Find where the given text appears and provide that cell's center as [X, Y] coordinate. 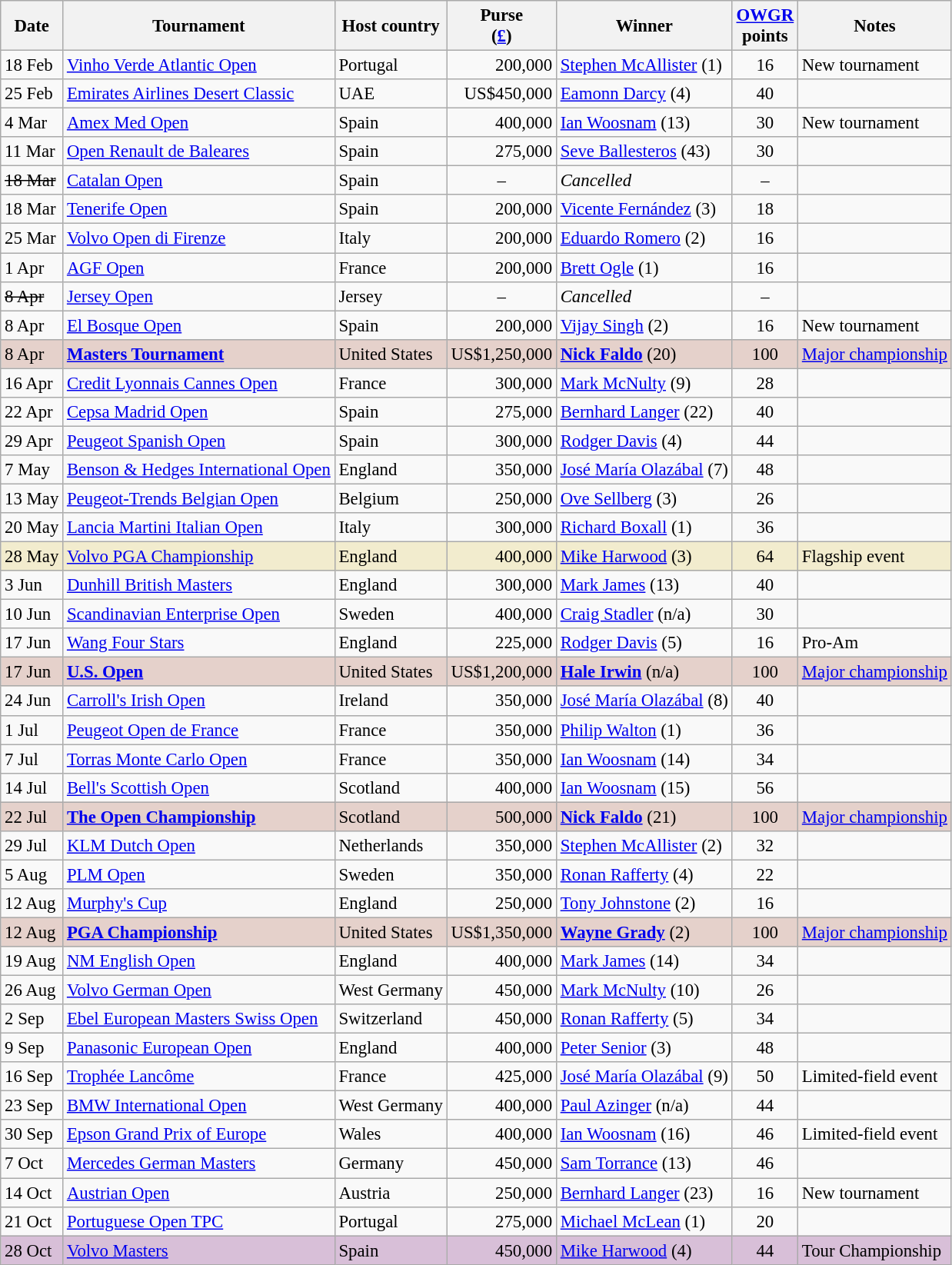
21 Oct [32, 1221]
29 Jul [32, 846]
U.S. Open [199, 672]
18 [764, 210]
28 Oct [32, 1250]
Ian Woosnam (15) [644, 787]
Philip Walton (1) [644, 730]
Rodger Davis (4) [644, 441]
Ireland [391, 701]
Bernhard Langer (22) [644, 412]
Volvo Masters [199, 1250]
Tenerife Open [199, 210]
Tony Johnstone (2) [644, 904]
Mark McNulty (9) [644, 383]
AGF Open [199, 268]
Epson Grand Prix of Europe [199, 1134]
Wayne Grady (2) [644, 932]
Dunhill British Masters [199, 585]
5 Aug [32, 874]
Stephen McAllister (2) [644, 846]
Austria [391, 1193]
18 Feb [32, 65]
Craig Stadler (n/a) [644, 614]
7 Jul [32, 759]
Michael McLean (1) [644, 1221]
Switzerland [391, 1019]
20 May [32, 528]
13 May [32, 498]
Pro-Am [875, 643]
Credit Lyonnais Cannes Open [199, 383]
9 Sep [32, 1048]
Paul Azinger (n/a) [644, 1106]
Mark McNulty (10) [644, 990]
Ove Sellberg (3) [644, 498]
PGA Championship [199, 932]
UAE [391, 94]
Panasonic European Open [199, 1048]
14 Jul [32, 787]
Nick Faldo (20) [644, 354]
Peter Senior (3) [644, 1048]
Jersey Open [199, 296]
Brett Ogle (1) [644, 268]
25 Feb [32, 94]
Tour Championship [875, 1250]
Ronan Rafferty (4) [644, 874]
Purse(£) [501, 26]
225,000 [501, 643]
Mercedes German Masters [199, 1163]
El Bosque Open [199, 325]
OWGRpoints [764, 26]
Trophée Lancôme [199, 1077]
Seve Ballesteros (43) [644, 151]
425,000 [501, 1077]
Austrian Open [199, 1193]
29 Apr [32, 441]
Ian Woosnam (16) [644, 1134]
Jersey [391, 296]
Ian Woosnam (14) [644, 759]
Ebel European Masters Swiss Open [199, 1019]
3 Jun [32, 585]
US$1,350,000 [501, 932]
Bernhard Langer (23) [644, 1193]
22 Jul [32, 817]
Emirates Airlines Desert Classic [199, 94]
19 Aug [32, 961]
Sam Torrance (13) [644, 1163]
Nick Faldo (21) [644, 817]
Stephen McAllister (1) [644, 65]
Portuguese Open TPC [199, 1221]
Catalan Open [199, 181]
Peugeot Spanish Open [199, 441]
Mike Harwood (3) [644, 557]
José María Olazábal (9) [644, 1077]
24 Jun [32, 701]
1 Apr [32, 268]
Murphy's Cup [199, 904]
Germany [391, 1163]
BMW International Open [199, 1106]
25 Mar [32, 238]
Wales [391, 1134]
Benson & Hedges International Open [199, 470]
US$1,200,000 [501, 672]
16 Sep [32, 1077]
Belgium [391, 498]
Richard Boxall (1) [644, 528]
4 Mar [32, 123]
32 [764, 846]
500,000 [501, 817]
64 [764, 557]
Vinho Verde Atlantic Open [199, 65]
Lancia Martini Italian Open [199, 528]
10 Jun [32, 614]
Mark James (13) [644, 585]
28 May [32, 557]
2 Sep [32, 1019]
16 Apr [32, 383]
Flagship event [875, 557]
Open Renault de Baleares [199, 151]
Mark James (14) [644, 961]
Wang Four Stars [199, 643]
Peugeot Open de France [199, 730]
Eamonn Darcy (4) [644, 94]
US$450,000 [501, 94]
Host country [391, 26]
Peugeot-Trends Belgian Open [199, 498]
Torras Monte Carlo Open [199, 759]
Scandinavian Enterprise Open [199, 614]
Vijay Singh (2) [644, 325]
Hale Irwin (n/a) [644, 672]
Eduardo Romero (2) [644, 238]
Winner [644, 26]
Ronan Rafferty (5) [644, 1019]
Notes [875, 26]
Carroll's Irish Open [199, 701]
The Open Championship [199, 817]
José María Olazábal (7) [644, 470]
22 [764, 874]
Mike Harwood (4) [644, 1250]
Ian Woosnam (13) [644, 123]
50 [764, 1077]
Volvo Open di Firenze [199, 238]
NM English Open [199, 961]
José María Olazábal (8) [644, 701]
14 Oct [32, 1193]
Cepsa Madrid Open [199, 412]
30 Sep [32, 1134]
Amex Med Open [199, 123]
Vicente Fernández (3) [644, 210]
20 [764, 1221]
US$1,250,000 [501, 354]
Bell's Scottish Open [199, 787]
KLM Dutch Open [199, 846]
26 Aug [32, 990]
7 May [32, 470]
22 Apr [32, 412]
Netherlands [391, 846]
11 Mar [32, 151]
Tournament [199, 26]
Rodger Davis (5) [644, 643]
Volvo PGA Championship [199, 557]
PLM Open [199, 874]
28 [764, 383]
56 [764, 787]
Masters Tournament [199, 354]
Volvo German Open [199, 990]
23 Sep [32, 1106]
7 Oct [32, 1163]
1 Jul [32, 730]
Date [32, 26]
